Extract the (x, y) coordinate from the center of the cell holding the provided text.  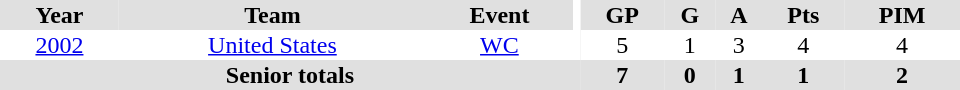
G (690, 15)
PIM (902, 15)
5 (622, 45)
7 (622, 75)
Year (60, 15)
2 (902, 75)
0 (690, 75)
Pts (804, 15)
A (738, 15)
3 (738, 45)
Team (272, 15)
GP (622, 15)
Senior totals (290, 75)
United States (272, 45)
WC (500, 45)
2002 (60, 45)
Event (500, 15)
